From the cell containing the given text, extract its center point as (x, y) coordinate. 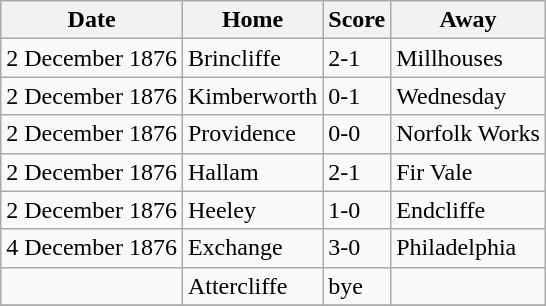
Providence (252, 134)
4 December 1876 (92, 248)
bye (357, 286)
Hallam (252, 172)
Exchange (252, 248)
Philadelphia (468, 248)
1-0 (357, 210)
Heeley (252, 210)
Brincliffe (252, 58)
Kimberworth (252, 96)
0-1 (357, 96)
Wednesday (468, 96)
Millhouses (468, 58)
Away (468, 20)
Score (357, 20)
Date (92, 20)
Home (252, 20)
0-0 (357, 134)
Norfolk Works (468, 134)
Endcliffe (468, 210)
Attercliffe (252, 286)
3-0 (357, 248)
Fir Vale (468, 172)
